Capture the cell that displays the provided text and extract its (x, y) central coordinate. 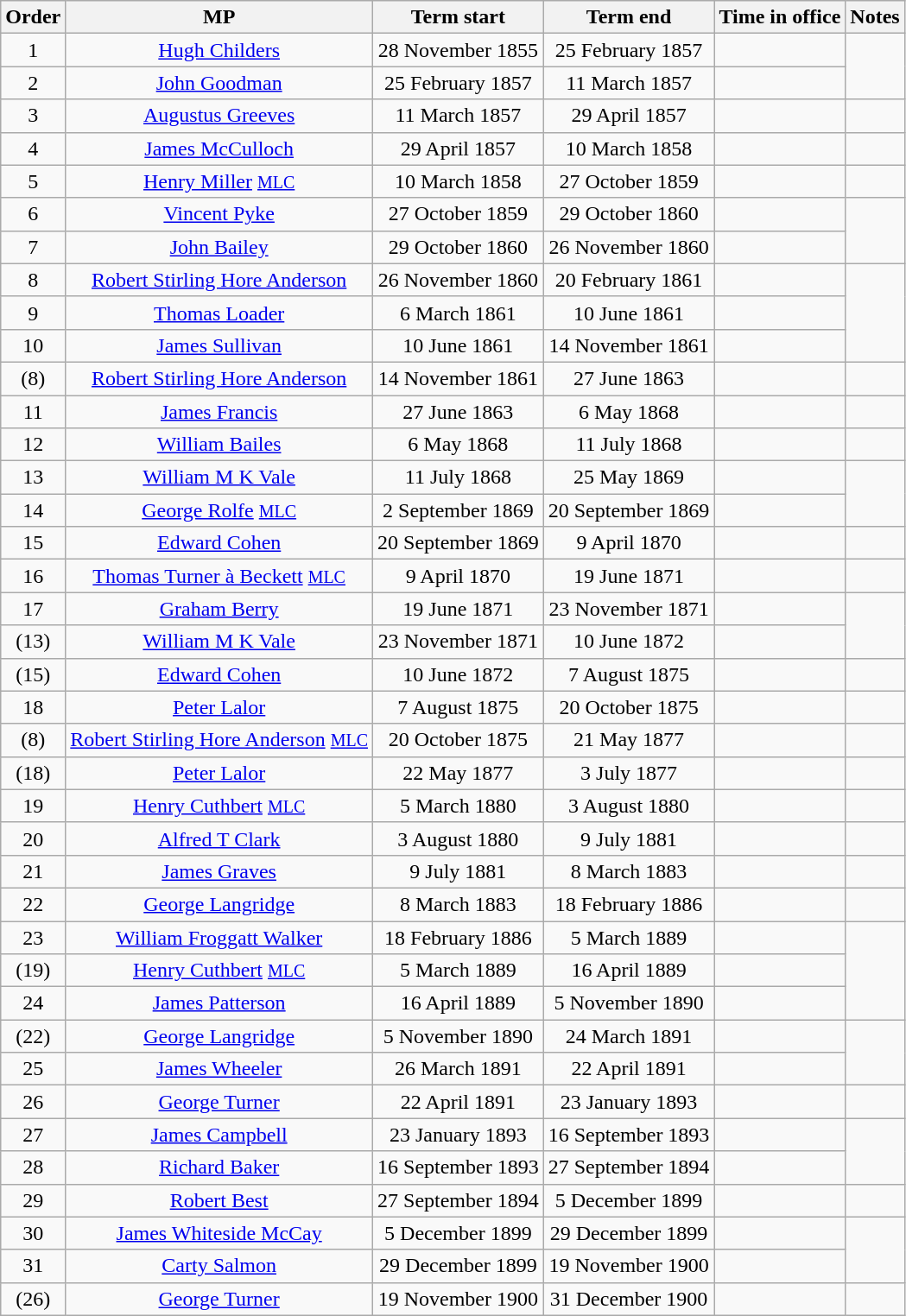
Henry Miller MLC (219, 181)
9 (33, 313)
James Francis (219, 412)
James Whiteside McCay (219, 1233)
Term start (459, 17)
William Froggatt Walker (219, 937)
James Wheeler (219, 1069)
Order (33, 17)
James Patterson (219, 1003)
23 (33, 937)
10 (33, 345)
30 (33, 1233)
James Sullivan (219, 345)
Augustus Greeves (219, 116)
Alfred T Clark (219, 838)
24 (33, 1003)
25 (33, 1069)
Term end (629, 17)
28 (33, 1167)
Notes (875, 17)
6 March 1861 (459, 313)
12 (33, 445)
18 (33, 707)
20 (33, 838)
28 November 1855 (459, 50)
21 (33, 871)
Time in office (780, 17)
20 February 1861 (629, 280)
13 (33, 478)
21 May 1877 (629, 740)
2 September 1869 (459, 510)
James McCulloch (219, 149)
5 (33, 181)
(13) (33, 642)
5 March 1880 (459, 806)
14 (33, 510)
MP (219, 17)
1 (33, 50)
27 (33, 1135)
8 (33, 280)
22 May 1877 (459, 773)
Vincent Pyke (219, 214)
Robert Best (219, 1200)
3 July 1877 (629, 773)
Hugh Childers (219, 50)
James Campbell (219, 1135)
19 (33, 806)
James Graves (219, 871)
(15) (33, 674)
(18) (33, 773)
(22) (33, 1036)
Graham Berry (219, 609)
Robert Stirling Hore Anderson MLC (219, 740)
29 (33, 1200)
25 May 1869 (629, 478)
William Bailes (219, 445)
17 (33, 609)
Thomas Loader (219, 313)
26 March 1891 (459, 1069)
15 (33, 543)
Thomas Turner à Beckett MLC (219, 576)
3 (33, 116)
George Rolfe MLC (219, 510)
4 (33, 149)
2 (33, 83)
Richard Baker (219, 1167)
26 (33, 1102)
22 (33, 904)
(19) (33, 971)
7 (33, 247)
John Bailey (219, 247)
31 (33, 1266)
John Goodman (219, 83)
31 December 1900 (629, 1299)
24 March 1891 (629, 1036)
6 (33, 214)
11 (33, 412)
Carty Salmon (219, 1266)
16 (33, 576)
(26) (33, 1299)
